Return the [x, y] coordinate for the center point of the cell that contains the specified text.  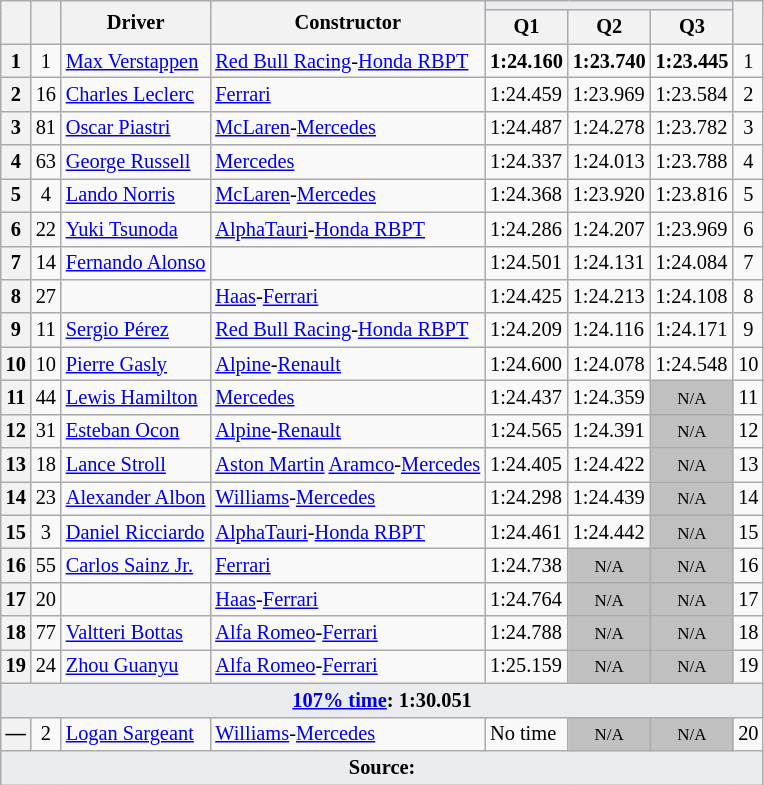
1:24.487 [526, 128]
1:24.116 [610, 330]
Esteban Ocon [136, 431]
1:24.501 [526, 263]
Aston Martin Aramco-Mercedes [348, 465]
1:24.391 [610, 431]
Q1 [526, 27]
1:24.213 [610, 296]
Constructor [348, 22]
1:24.359 [610, 397]
1:24.548 [692, 364]
Oscar Piastri [136, 128]
Source: [382, 767]
Lewis Hamilton [136, 397]
27 [46, 296]
1:24.405 [526, 465]
1:24.013 [610, 162]
22 [46, 229]
1:24.171 [692, 330]
Max Verstappen [136, 61]
Pierre Gasly [136, 364]
107% time: 1:30.051 [382, 700]
— [16, 734]
1:24.565 [526, 431]
1:24.108 [692, 296]
Lando Norris [136, 195]
1:24.425 [526, 296]
1:24.764 [526, 599]
1:24.461 [526, 532]
23 [46, 498]
Fernando Alonso [136, 263]
1:24.600 [526, 364]
1:24.422 [610, 465]
1:24.160 [526, 61]
1:23.920 [610, 195]
55 [46, 565]
1:24.437 [526, 397]
1:24.439 [610, 498]
Q2 [610, 27]
31 [46, 431]
Q3 [692, 27]
1:24.442 [610, 532]
1:23.584 [692, 94]
1:24.209 [526, 330]
1:24.078 [610, 364]
44 [46, 397]
Driver [136, 22]
1:25.159 [526, 666]
No time [526, 734]
1:24.368 [526, 195]
Alexander Albon [136, 498]
Yuki Tsunoda [136, 229]
1:23.782 [692, 128]
Carlos Sainz Jr. [136, 565]
24 [46, 666]
81 [46, 128]
1:24.131 [610, 263]
Valtteri Bottas [136, 633]
1:24.337 [526, 162]
1:24.459 [526, 94]
1:23.816 [692, 195]
1:23.788 [692, 162]
Logan Sargeant [136, 734]
Charles Leclerc [136, 94]
63 [46, 162]
1:24.286 [526, 229]
1:24.207 [610, 229]
1:24.788 [526, 633]
1:24.278 [610, 128]
Lance Stroll [136, 465]
1:23.445 [692, 61]
1:24.084 [692, 263]
1:23.740 [610, 61]
77 [46, 633]
Zhou Guanyu [136, 666]
1:24.738 [526, 565]
Sergio Pérez [136, 330]
1:24.298 [526, 498]
Daniel Ricciardo [136, 532]
George Russell [136, 162]
